For the text-containing cell, return its midpoint in [X, Y] coordinate format. 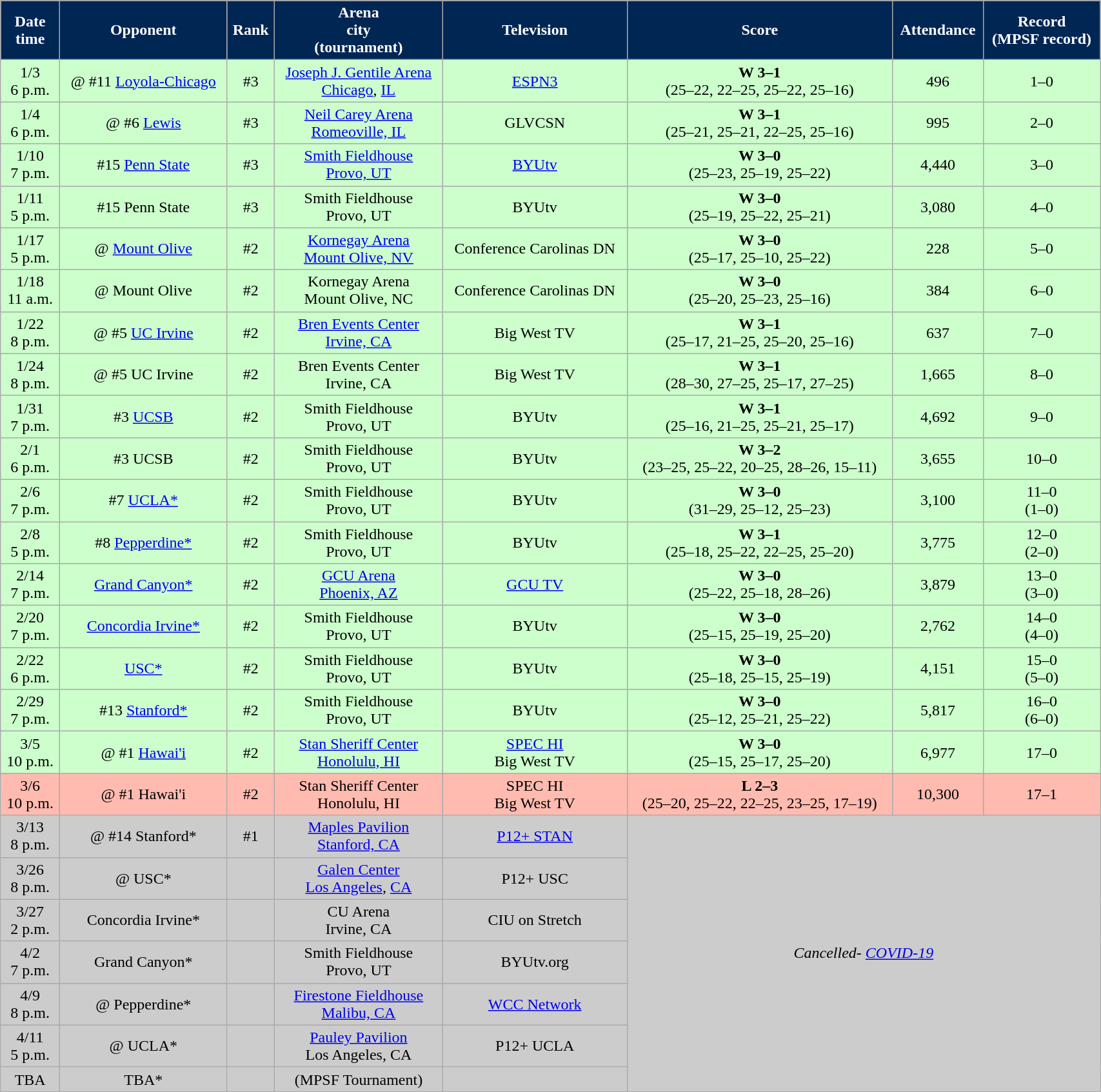
Neil Carey ArenaRomeoville, IL [359, 123]
Pauley PavilionLos Angeles, CA [359, 1046]
1–0 [1041, 81]
9–0 [1041, 417]
W 3–0(25–22, 25–18, 28–26) [760, 584]
#1 [251, 836]
3/510 p.m. [30, 752]
USC* [143, 668]
2/16 p.m. [30, 458]
3,655 [938, 458]
2/297 p.m. [30, 711]
1/175 p.m. [30, 249]
6–0 [1041, 290]
L 2–3(25–20, 25–22, 22–25, 23–25, 17–19) [760, 795]
1/228 p.m. [30, 333]
Kornegay ArenaMount Olive, NC [359, 290]
@ Pepperdine* [143, 1004]
Joseph J. Gentile ArenaChicago, IL [359, 81]
384 [938, 290]
Galen CenterLos Angeles, CA [359, 879]
Kornegay ArenaMount Olive, NV [359, 249]
@ USC* [143, 879]
3,879 [938, 584]
P12+ USC [535, 879]
GCU ArenaPhoenix, AZ [359, 584]
P12+ STAN [535, 836]
W 3–1(28–30, 27–25, 25–17, 27–25) [760, 374]
W 3–1(25–18, 25–22, 22–25, 25–20) [760, 542]
@ #14 Stanford* [143, 836]
1/46 p.m. [30, 123]
1/1811 a.m. [30, 290]
3,080 [938, 206]
#13 Stanford* [143, 711]
@ UCLA* [143, 1046]
17–1 [1041, 795]
W 3–1(25–22, 22–25, 25–22, 25–16) [760, 81]
11–0(1–0) [1041, 501]
P12+ UCLA [535, 1046]
W 3–0(25–12, 25–21, 25–22) [760, 711]
W 3–0(25–20, 25–23, 25–16) [760, 290]
CU ArenaIrvine, CA [359, 920]
W 3–0(25–17, 25–10, 25–22) [760, 249]
7–0 [1041, 333]
995 [938, 123]
1/317 p.m. [30, 417]
W 3–1(25–16, 21–25, 25–21, 25–17) [760, 417]
2/147 p.m. [30, 584]
8–0 [1041, 374]
4,440 [938, 165]
4–0 [1041, 206]
4/27 p.m. [30, 962]
Opponent [143, 30]
Cancelled- COVID-19 [864, 953]
12–0(2–0) [1041, 542]
1,665 [938, 374]
Datetime [30, 30]
W 3–0(25–15, 25–17, 25–20) [760, 752]
W 3–0(25–23, 25–19, 25–22) [760, 165]
10–0 [1041, 458]
2/85 p.m. [30, 542]
15–0(5–0) [1041, 668]
228 [938, 249]
W 3–1(25–21, 25–21, 22–25, 25–16) [760, 123]
2/226 p.m. [30, 668]
5–0 [1041, 249]
Record(MPSF record) [1041, 30]
GCU TV [535, 584]
ESPN3 [535, 81]
(MPSF Tournament) [359, 1079]
13–0(3–0) [1041, 584]
CIU on Stretch [535, 920]
1/107 p.m. [30, 165]
5,817 [938, 711]
1/36 p.m. [30, 81]
3/268 p.m. [30, 879]
637 [938, 333]
W 3–1(25–17, 21–25, 25–20, 25–16) [760, 333]
W 3–0(31–29, 25–12, 25–23) [760, 501]
#7 UCLA* [143, 501]
Maples PavilionStanford, CA [359, 836]
10,300 [938, 795]
3,100 [938, 501]
3/610 p.m. [30, 795]
W 3–0(25–15, 25–19, 25–20) [760, 627]
2,762 [938, 627]
6,977 [938, 752]
3/138 p.m. [30, 836]
3/272 p.m. [30, 920]
BYUtv.org [535, 962]
496 [938, 81]
14–0(4–0) [1041, 627]
Attendance [938, 30]
W 3–0(25–18, 25–15, 25–19) [760, 668]
W 3–2(23–25, 25–22, 20–25, 28–26, 15–11) [760, 458]
TBA [30, 1079]
Rank [251, 30]
17–0 [1041, 752]
2/67 p.m. [30, 501]
3,775 [938, 542]
Score [760, 30]
TBA* [143, 1079]
W 3–0(25–19, 25–22, 25–21) [760, 206]
GLVCSN [535, 123]
4/98 p.m. [30, 1004]
4/115 p.m. [30, 1046]
1/115 p.m. [30, 206]
4,151 [938, 668]
@ #6 Lewis [143, 123]
2–0 [1041, 123]
2/207 p.m. [30, 627]
@ #11 Loyola-Chicago [143, 81]
#8 Pepperdine* [143, 542]
Firestone FieldhouseMalibu, CA [359, 1004]
16–0(6–0) [1041, 711]
WCC Network [535, 1004]
Arenacity(tournament) [359, 30]
3–0 [1041, 165]
Television [535, 30]
1/248 p.m. [30, 374]
4,692 [938, 417]
